Identify which cell holds the provided text, then report its [X, Y] central coordinate. 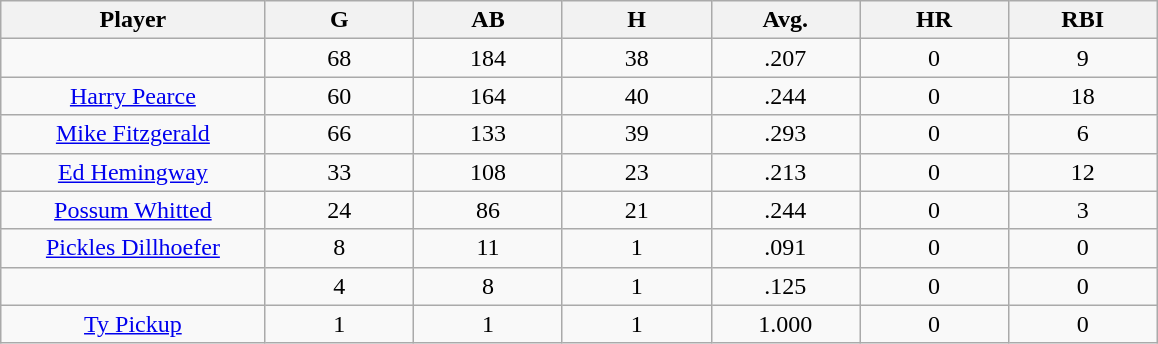
.125 [786, 286]
1.000 [786, 324]
39 [636, 134]
4 [340, 286]
Ed Hemingway [133, 172]
38 [636, 58]
108 [488, 172]
18 [1082, 96]
86 [488, 210]
11 [488, 248]
33 [340, 172]
H [636, 20]
Pickles Dillhoefer [133, 248]
.207 [786, 58]
.091 [786, 248]
68 [340, 58]
.213 [786, 172]
23 [636, 172]
AB [488, 20]
12 [1082, 172]
Player [133, 20]
6 [1082, 134]
21 [636, 210]
Harry Pearce [133, 96]
40 [636, 96]
G [340, 20]
66 [340, 134]
Avg. [786, 20]
184 [488, 58]
HR [934, 20]
9 [1082, 58]
Possum Whitted [133, 210]
RBI [1082, 20]
164 [488, 96]
133 [488, 134]
24 [340, 210]
Ty Pickup [133, 324]
.293 [786, 134]
3 [1082, 210]
Mike Fitzgerald [133, 134]
60 [340, 96]
